Find where the given text appears and provide that cell's center as [X, Y] coordinate. 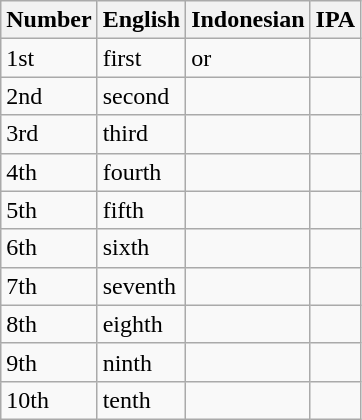
Number [49, 20]
3rd [49, 134]
first [141, 58]
English [141, 20]
6th [49, 248]
7th [49, 286]
second [141, 96]
Indonesian [248, 20]
IPA [336, 20]
seventh [141, 286]
tenth [141, 400]
4th [49, 172]
10th [49, 400]
fourth [141, 172]
8th [49, 324]
sixth [141, 248]
5th [49, 210]
third [141, 134]
2nd [49, 96]
ninth [141, 362]
eighth [141, 324]
or [248, 58]
fifth [141, 210]
1st [49, 58]
9th [49, 362]
